Pinpoint the cell where the given text exists, returning its [X, Y] midpoint coordinate. 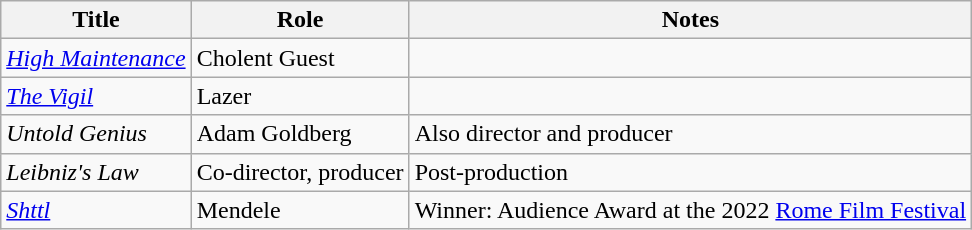
Lazer [300, 96]
Adam Goldberg [300, 134]
Untold Genius [96, 134]
Leibniz's Law [96, 172]
Post-production [690, 172]
Co-director, producer [300, 172]
The Vigil [96, 96]
High Maintenance [96, 58]
Shttl [96, 210]
Cholent Guest [300, 58]
Role [300, 20]
Notes [690, 20]
Title [96, 20]
Also director and producer [690, 134]
Winner: Audience Award at the 2022 Rome Film Festival [690, 210]
Mendele [300, 210]
